Capture the cell that displays the provided text and extract its (X, Y) central coordinate. 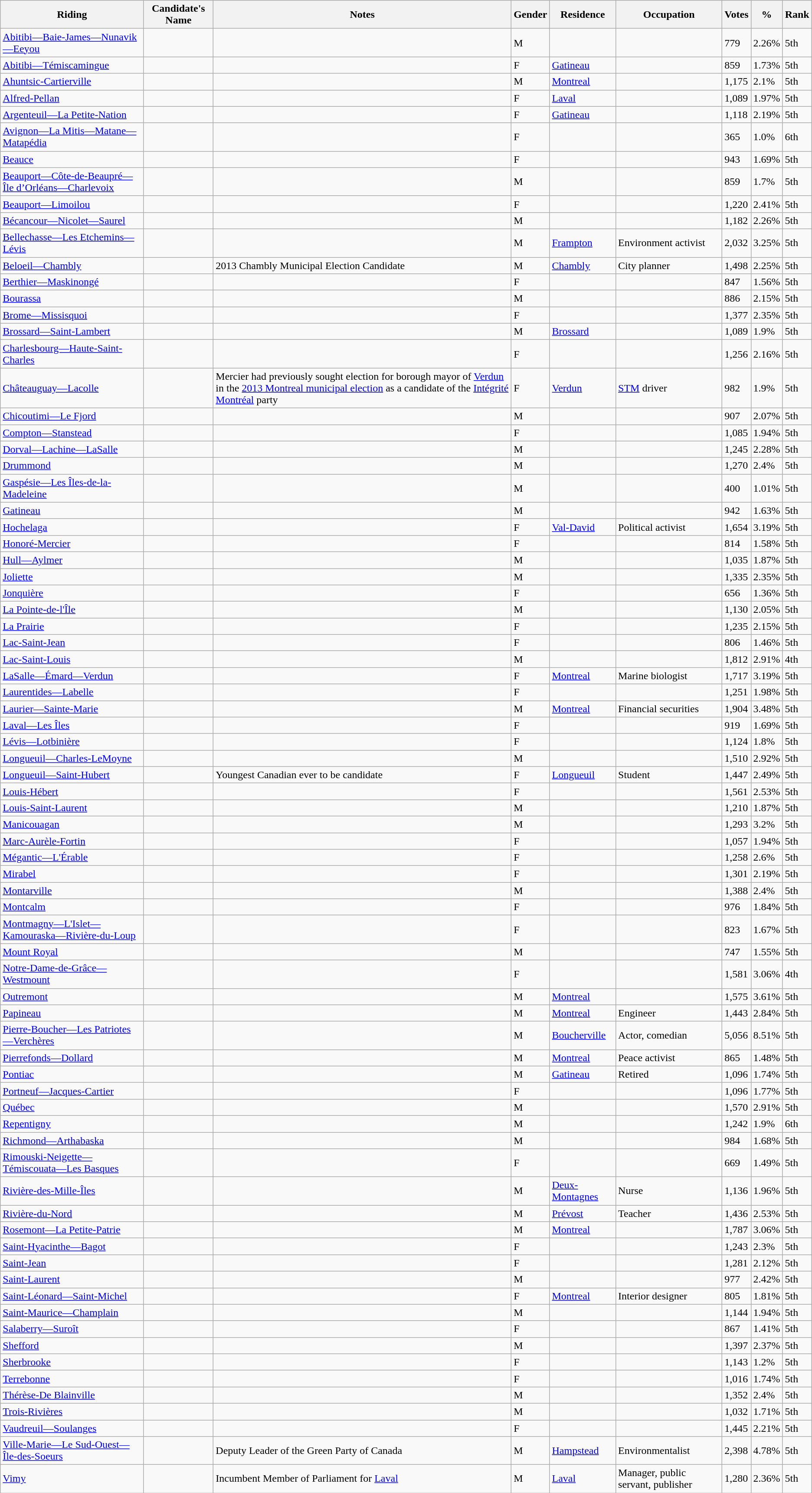
Mégantic—L'Érable (72, 858)
1,570 (737, 1107)
Saint-Laurent (72, 1279)
Mount Royal (72, 952)
1,443 (737, 1013)
1.0% (767, 137)
2.25% (767, 265)
2.41% (767, 204)
Brossard—Saint-Lambert (72, 332)
Longueuil—Saint-Hubert (72, 775)
LaSalle—Émard—Verdun (72, 676)
2.36% (767, 1479)
1.46% (767, 643)
1,388 (737, 891)
Salaberry—Suroît (72, 1329)
2.12% (767, 1263)
3.25% (767, 243)
Rosemont—La Petite-Patrie (72, 1230)
5,056 (737, 1036)
919 (737, 725)
Political activist (669, 527)
Rivière-du-Nord (72, 1213)
Vimy (72, 1479)
3.61% (767, 996)
1,717 (737, 676)
Prévost (583, 1213)
Saint-Jean (72, 1263)
1,397 (737, 1345)
Louis-Saint-Laurent (72, 808)
1.01% (767, 488)
2.07% (767, 416)
Deux-Montagnes (583, 1191)
Engineer (669, 1013)
Manicouagan (72, 824)
1,032 (737, 1411)
Rivière-des-Mille-Îles (72, 1191)
2.28% (767, 449)
1.36% (767, 593)
1,085 (737, 433)
Laurentides—Labelle (72, 692)
2.21% (767, 1428)
Riding (72, 15)
1,436 (737, 1213)
Candidate's Name (179, 15)
1.7% (767, 181)
Hochelaga (72, 527)
2.37% (767, 1345)
Frampton (583, 243)
Teacher (669, 1213)
Montarville (72, 891)
Beauport—Limoilou (72, 204)
867 (737, 1329)
1,293 (737, 824)
City planner (669, 265)
Compton—Stanstead (72, 433)
805 (737, 1296)
1,352 (737, 1395)
1,510 (737, 758)
1,144 (737, 1312)
Argenteuil—La Petite-Nation (72, 115)
806 (737, 643)
Notre-Dame-de-Grâce—Westmount (72, 974)
Laval—Les Îles (72, 725)
Brossard (583, 332)
Manager, public servant, publisher (669, 1479)
2.84% (767, 1013)
Bourassa (72, 299)
1,035 (737, 560)
8.51% (767, 1036)
3.48% (767, 709)
1.55% (767, 952)
Laurier—Sainte-Marie (72, 709)
Lévis—Lotbinière (72, 742)
Repentigny (72, 1124)
Beauce (72, 159)
Environment activist (669, 243)
977 (737, 1279)
Peace activist (669, 1058)
1.2% (767, 1362)
1,182 (737, 220)
Châteauguay—Lacolle (72, 388)
1,130 (737, 610)
Residence (583, 15)
1,561 (737, 791)
1,258 (737, 858)
1,175 (737, 82)
1,251 (737, 692)
1.97% (767, 98)
1,220 (737, 204)
Student (669, 775)
747 (737, 952)
Bellechasse—Les Etchemins—Lévis (72, 243)
1,447 (737, 775)
Occupation (669, 15)
Charlesbourg—Haute-Saint-Charles (72, 354)
Saint-Léonard—Saint-Michel (72, 1296)
886 (737, 299)
1,245 (737, 449)
Marine biologist (669, 676)
Lac-Saint-Louis (72, 659)
Gender (530, 15)
Québec (72, 1107)
Pontiac (72, 1074)
1,256 (737, 354)
Avignon—La Mitis—Matane—Matapédia (72, 137)
Boucherville (583, 1036)
1.8% (767, 742)
Marc-Aurèle-Fortin (72, 841)
1,136 (737, 1191)
656 (737, 593)
Beloeil—Chambly (72, 265)
Ahuntsic-Cartierville (72, 82)
823 (737, 930)
Brome—Missisquoi (72, 315)
Val-David (583, 527)
Abitibi—Baie-James—Nunavik—Eeyou (72, 43)
1,445 (737, 1428)
Honoré-Mercier (72, 543)
La Prairie (72, 626)
Retired (669, 1074)
2.92% (767, 758)
Rank (797, 15)
1,281 (737, 1263)
Nurse (669, 1191)
Interior designer (669, 1296)
Lac-Saint-Jean (72, 643)
% (767, 15)
1.98% (767, 692)
Financial securities (669, 709)
1.67% (767, 930)
1,118 (737, 115)
Rimouski-Neigette—Témiscouata—Les Basques (72, 1163)
Deputy Leader of the Green Party of Canada (363, 1450)
Hull—Aylmer (72, 560)
STM driver (669, 388)
Richmond—Arthabaska (72, 1140)
1,904 (737, 709)
1,210 (737, 808)
1,787 (737, 1230)
1.68% (767, 1140)
Notes (363, 15)
Louis-Hébert (72, 791)
Joliette (72, 577)
669 (737, 1163)
1,235 (737, 626)
Bécancour—Nicolet—Saurel (72, 220)
2013 Chambly Municipal Election Candidate (363, 265)
984 (737, 1140)
2,398 (737, 1450)
3.2% (767, 824)
1.73% (767, 65)
1.71% (767, 1411)
1,812 (737, 659)
Longueuil (583, 775)
4.78% (767, 1450)
Pierrefonds—Dollard (72, 1058)
400 (737, 488)
2.6% (767, 858)
Verdun (583, 388)
2.16% (767, 354)
Abitibi—Témiscamingue (72, 65)
Montcalm (72, 907)
1.81% (767, 1296)
943 (737, 159)
865 (737, 1058)
Youngest Canadian ever to be candidate (363, 775)
1.84% (767, 907)
2.3% (767, 1246)
Portneuf—Jacques-Cartier (72, 1091)
1,575 (737, 996)
Montmagny—L'Islet—Kamouraska—Rivière-du-Loup (72, 930)
Shefford (72, 1345)
1.49% (767, 1163)
814 (737, 543)
Beauport—Côte-de-Beaupré—Île d’Orléans—Charlevoix (72, 181)
1.41% (767, 1329)
1.96% (767, 1191)
Terrebonne (72, 1378)
1,335 (737, 577)
Saint-Maurice—Champlain (72, 1312)
1.48% (767, 1058)
2.1% (767, 82)
Incumbent Member of Parliament for Laval (363, 1479)
Vaudreuil—Soulanges (72, 1428)
2,032 (737, 243)
1,270 (737, 466)
Papineau (72, 1013)
1,377 (737, 315)
Trois-Rivières (72, 1411)
Dorval—Lachine—LaSalle (72, 449)
1,280 (737, 1479)
1.77% (767, 1091)
1,242 (737, 1124)
1,016 (737, 1378)
365 (737, 137)
1,057 (737, 841)
La Pointe-de-l'Île (72, 610)
2.42% (767, 1279)
Votes (737, 15)
Actor, comedian (669, 1036)
Chambly (583, 265)
Alfred-Pellan (72, 98)
Pierre-Boucher—Les Patriotes—Verchères (72, 1036)
Longueuil—Charles-LeMoyne (72, 758)
779 (737, 43)
1,498 (737, 265)
Environmentalist (669, 1450)
Chicoutimi—Le Fjord (72, 416)
1,243 (737, 1246)
Berthier—Maskinongé (72, 282)
Gaspésie—Les Îles-de-la-Madeleine (72, 488)
Hampstead (583, 1450)
Thérèse-De Blainville (72, 1395)
847 (737, 282)
982 (737, 388)
907 (737, 416)
1,654 (737, 527)
942 (737, 510)
2.49% (767, 775)
1,124 (737, 742)
1,143 (737, 1362)
1,301 (737, 874)
Ville-Marie—Le Sud-Ouest—Île-des-Soeurs (72, 1450)
2.05% (767, 610)
1.56% (767, 282)
Outremont (72, 996)
Saint-Hyacinthe—Bagot (72, 1246)
1.63% (767, 510)
Sherbrooke (72, 1362)
Drummond (72, 466)
1.58% (767, 543)
976 (737, 907)
Jonquière (72, 593)
1,581 (737, 974)
Mirabel (72, 874)
